Search for the cell housing the specified text and yield its (x, y) center coordinate. 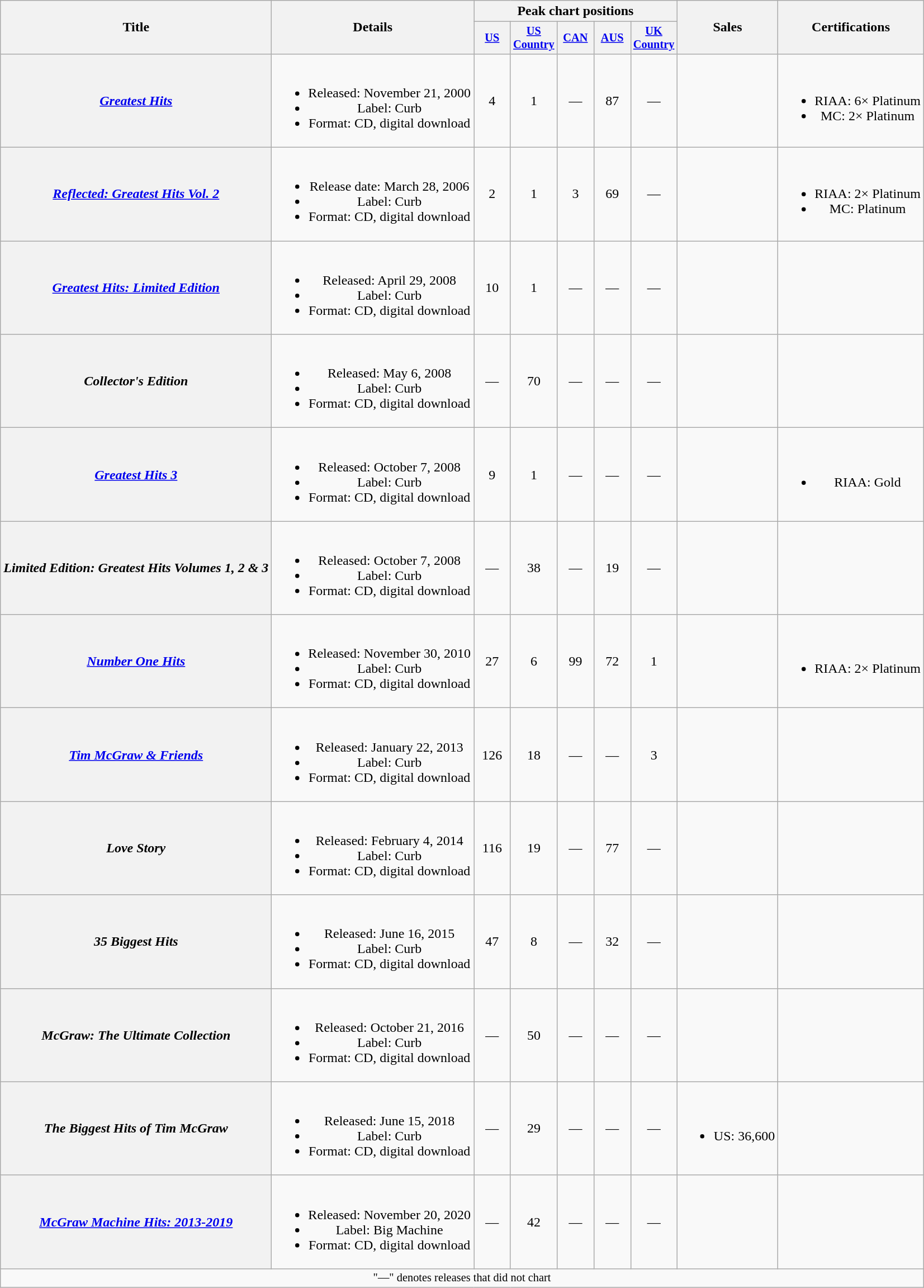
Collector's Edition (136, 381)
72 (612, 661)
Greatest Hits 3 (136, 474)
Released: June 15, 2018Label: CurbFormat: CD, digital download (373, 1129)
Title (136, 27)
Released: May 6, 2008Label: CurbFormat: CD, digital download (373, 381)
Details (373, 27)
Peak chart positions (576, 11)
2 (492, 195)
UKCountry (654, 38)
42 (533, 1221)
McGraw: The Ultimate Collection (136, 1035)
Greatest Hits (136, 101)
9 (492, 474)
32 (612, 942)
126 (492, 755)
Tim McGraw & Friends (136, 755)
CAN (576, 38)
The Biggest Hits of Tim McGraw (136, 1129)
50 (533, 1035)
US: 36,600 (727, 1129)
McGraw Machine Hits: 2013-2019 (136, 1221)
10 (492, 287)
USCountry (533, 38)
Released: June 16, 2015Label: CurbFormat: CD, digital download (373, 942)
6 (533, 661)
Released: November 30, 2010Label: CurbFormat: CD, digital download (373, 661)
38 (533, 568)
Greatest Hits: Limited Edition (136, 287)
77 (612, 848)
47 (492, 942)
Limited Edition: Greatest Hits Volumes 1, 2 & 3 (136, 568)
AUS (612, 38)
35 Biggest Hits (136, 942)
69 (612, 195)
Released: November 20, 2020Label: Big MachineFormat: CD, digital download (373, 1221)
Released: January 22, 2013Label: CurbFormat: CD, digital download (373, 755)
RIAA: 2× PlatinumMC: Platinum (851, 195)
8 (533, 942)
Sales (727, 27)
Reflected: Greatest Hits Vol. 2 (136, 195)
Released: April 29, 2008Label: CurbFormat: CD, digital download (373, 287)
18 (533, 755)
US (492, 38)
Number One Hits (136, 661)
Released: November 21, 2000Label: CurbFormat: CD, digital download (373, 101)
29 (533, 1129)
27 (492, 661)
87 (612, 101)
"—" denotes releases that did not chart (462, 1278)
Released: October 21, 2016Label: CurbFormat: CD, digital download (373, 1035)
99 (576, 661)
Release date: March 28, 2006Label: CurbFormat: CD, digital download (373, 195)
116 (492, 848)
70 (533, 381)
Released: February 4, 2014Label: CurbFormat: CD, digital download (373, 848)
4 (492, 101)
RIAA: Gold (851, 474)
RIAA: 2× Platinum (851, 661)
Certifications (851, 27)
Love Story (136, 848)
RIAA: 6× PlatinumMC: 2× Platinum (851, 101)
